Determine the [X, Y] coordinate at the center of the cell enclosing the given text.  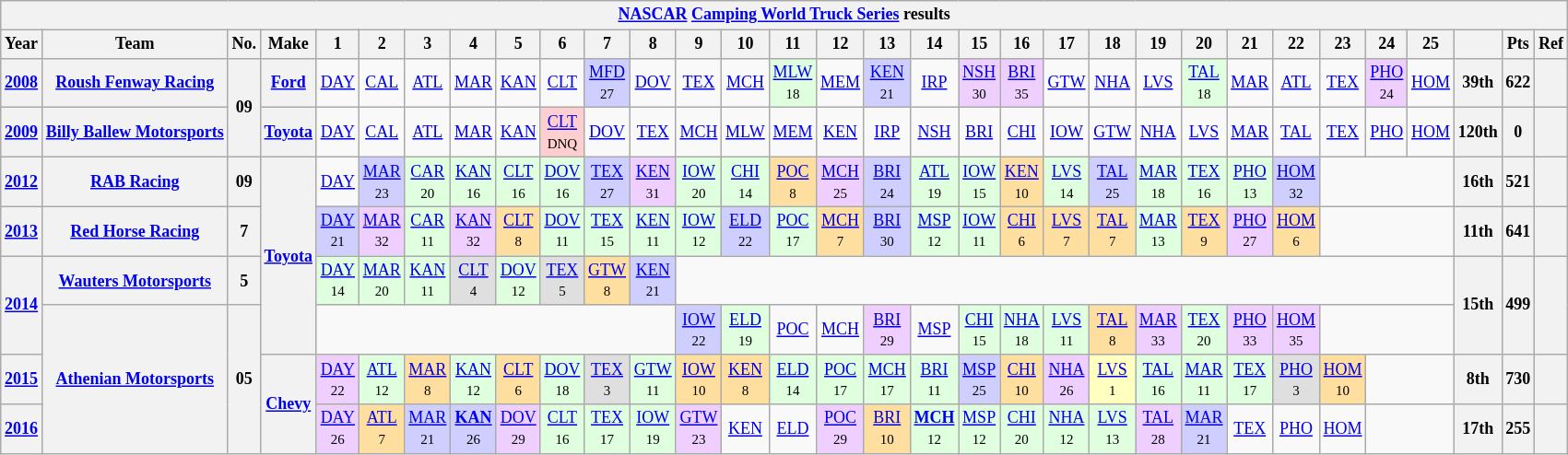
17th [1478, 429]
CHI15 [979, 330]
2012 [22, 181]
MLW18 [793, 83]
CHI20 [1021, 429]
Ref [1551, 44]
TAL7 [1113, 231]
8 [653, 44]
MSP [935, 330]
MCH7 [841, 231]
TAL18 [1204, 83]
KEN10 [1021, 181]
DAY22 [337, 379]
IOW10 [699, 379]
24 [1386, 44]
IOW12 [699, 231]
PHO33 [1250, 330]
23 [1342, 44]
8th [1478, 379]
16th [1478, 181]
2013 [22, 231]
622 [1518, 83]
22 [1296, 44]
MAR13 [1159, 231]
BRI30 [887, 231]
Make [288, 44]
CLT4 [474, 281]
3 [428, 44]
Billy Ballew Motorsports [135, 133]
MAR18 [1159, 181]
HOM10 [1342, 379]
DAY21 [337, 231]
17 [1067, 44]
ATL19 [935, 181]
TEX5 [562, 281]
39th [1478, 83]
TEX9 [1204, 231]
IOW19 [653, 429]
IOW20 [699, 181]
Team [135, 44]
BRI24 [887, 181]
CLT6 [518, 379]
DAY14 [337, 281]
11th [1478, 231]
PHO24 [1386, 83]
MAR20 [382, 281]
2016 [22, 429]
GTW8 [607, 281]
2 [382, 44]
POC29 [841, 429]
MAR32 [382, 231]
PHO27 [1250, 231]
2009 [22, 133]
TAL28 [1159, 429]
KAN16 [474, 181]
MLW [745, 133]
KAN11 [428, 281]
PHO13 [1250, 181]
GTW23 [699, 429]
499 [1518, 306]
4 [474, 44]
LVS14 [1067, 181]
KEN31 [653, 181]
CHI10 [1021, 379]
BRI35 [1021, 83]
Chevy [288, 403]
10 [745, 44]
15 [979, 44]
HOM6 [1296, 231]
HOM35 [1296, 330]
TEX16 [1204, 181]
KAN32 [474, 231]
KAN26 [474, 429]
BRI11 [935, 379]
No. [243, 44]
NASCAR Camping World Truck Series results [784, 15]
CAR20 [428, 181]
16 [1021, 44]
15th [1478, 306]
20 [1204, 44]
2008 [22, 83]
TEX3 [607, 379]
KAN12 [474, 379]
BRI10 [887, 429]
MCH12 [935, 429]
Year [22, 44]
Athenian Motorsports [135, 379]
TEX15 [607, 231]
11 [793, 44]
13 [887, 44]
0 [1518, 133]
DOV16 [562, 181]
ELD19 [745, 330]
641 [1518, 231]
Wauters Motorsports [135, 281]
POC8 [793, 181]
ELD22 [745, 231]
14 [935, 44]
MAR8 [428, 379]
GTW11 [653, 379]
Ford [288, 83]
CLT8 [518, 231]
CLT [562, 83]
CAR11 [428, 231]
POC [793, 330]
ATL12 [382, 379]
MAR23 [382, 181]
MAR33 [1159, 330]
TAL16 [1159, 379]
521 [1518, 181]
MCH25 [841, 181]
IOW22 [699, 330]
CLTDNQ [562, 133]
12 [841, 44]
BRI29 [887, 330]
DOV29 [518, 429]
KEN8 [745, 379]
120th [1478, 133]
TAL8 [1113, 330]
HOM32 [1296, 181]
6 [562, 44]
9 [699, 44]
Pts [1518, 44]
PHO3 [1296, 379]
ELD14 [793, 379]
21 [1250, 44]
MAR11 [1204, 379]
DOV12 [518, 281]
18 [1113, 44]
MCH17 [887, 379]
25 [1431, 44]
IOW11 [979, 231]
DOV11 [562, 231]
IOW [1067, 133]
730 [1518, 379]
CHI [1021, 133]
1 [337, 44]
LVS7 [1067, 231]
19 [1159, 44]
CHI6 [1021, 231]
DOV18 [562, 379]
MSP25 [979, 379]
CHI14 [745, 181]
ATL7 [382, 429]
TAL25 [1113, 181]
RAB Racing [135, 181]
DAY26 [337, 429]
LVS13 [1113, 429]
Red Horse Racing [135, 231]
KEN11 [653, 231]
Roush Fenway Racing [135, 83]
ELD [793, 429]
TAL [1296, 133]
NHA26 [1067, 379]
NSH [935, 133]
NHA18 [1021, 330]
LVS11 [1067, 330]
TEX20 [1204, 330]
TEX27 [607, 181]
BRI [979, 133]
2015 [22, 379]
2014 [22, 306]
MFD27 [607, 83]
LVS1 [1113, 379]
NHA12 [1067, 429]
255 [1518, 429]
IOW15 [979, 181]
05 [243, 379]
NSH30 [979, 83]
